Identify which cell holds the provided text, then report its [x, y] central coordinate. 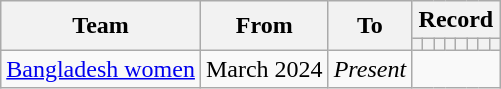
To [370, 26]
Record [456, 20]
Bangladesh women [101, 69]
March 2024 [264, 69]
Present [370, 69]
Team [101, 26]
From [264, 26]
